Identify which cell holds the provided text, then report its [x, y] central coordinate. 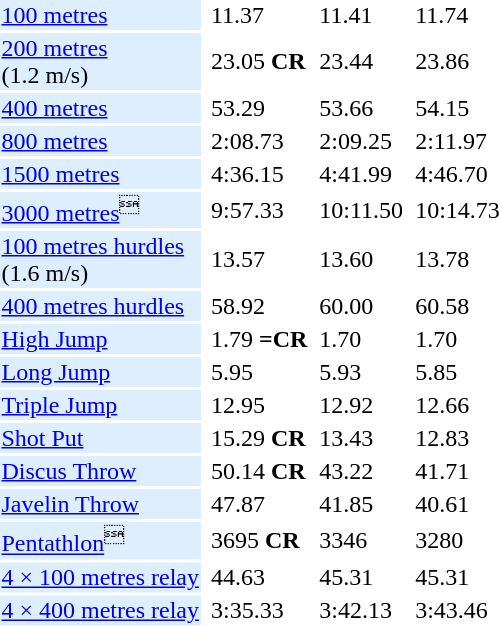
9:57.33 [258, 210]
1500 metres [100, 174]
45.31 [362, 577]
1.70 [362, 339]
100 metres hurdles (1.6 m/s) [100, 260]
Pentathlon [100, 540]
4:36.15 [258, 174]
5.93 [362, 372]
12.95 [258, 405]
5.95 [258, 372]
1.79 =CR [258, 339]
3695 CR [258, 540]
4 × 100 metres relay [100, 577]
47.87 [258, 504]
High Jump [100, 339]
23.05 CR [258, 62]
53.66 [362, 108]
60.00 [362, 306]
13.43 [362, 438]
23.44 [362, 62]
11.37 [258, 15]
53.29 [258, 108]
41.85 [362, 504]
15.29 CR [258, 438]
400 metres hurdles [100, 306]
10:11.50 [362, 210]
58.92 [258, 306]
800 metres [100, 141]
4 × 400 metres relay [100, 610]
44.63 [258, 577]
12.92 [362, 405]
200 metres (1.2 m/s) [100, 62]
13.60 [362, 260]
11.41 [362, 15]
3000 metres [100, 210]
3:42.13 [362, 610]
3346 [362, 540]
2:08.73 [258, 141]
100 metres [100, 15]
43.22 [362, 471]
Javelin Throw [100, 504]
13.57 [258, 260]
Triple Jump [100, 405]
Long Jump [100, 372]
4:41.99 [362, 174]
3:35.33 [258, 610]
400 metres [100, 108]
Discus Throw [100, 471]
Shot Put [100, 438]
50.14 CR [258, 471]
2:09.25 [362, 141]
